Provide the (X, Y) coordinate of the cell's center where the given text is located.  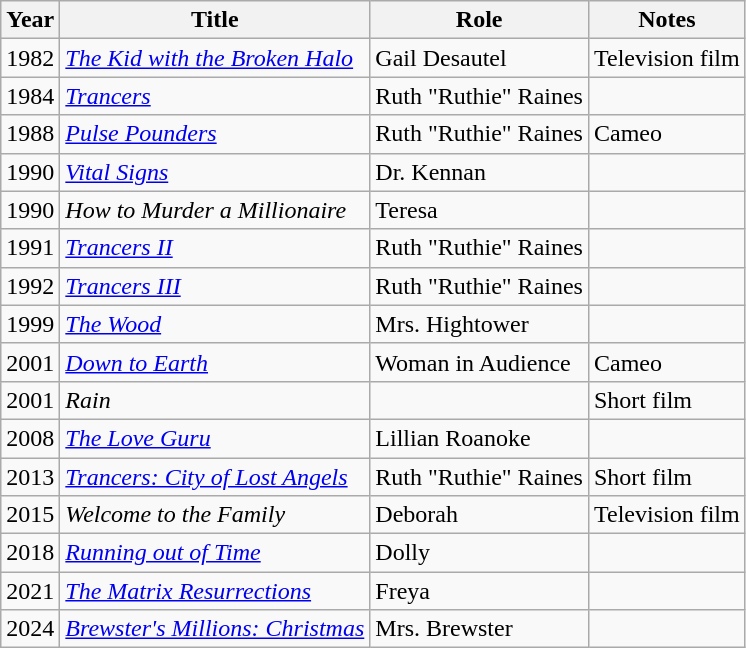
1992 (30, 286)
Pulse Pounders (215, 134)
2015 (30, 515)
Brewster's Millions: Christmas (215, 629)
The Matrix Resurrections (215, 591)
Mrs. Hightower (480, 324)
Welcome to the Family (215, 515)
Dr. Kennan (480, 172)
Teresa (480, 210)
1991 (30, 248)
Trancers III (215, 286)
1982 (30, 58)
The Wood (215, 324)
2021 (30, 591)
2008 (30, 438)
The Kid with the Broken Halo (215, 58)
Freya (480, 591)
Role (480, 20)
Running out of Time (215, 553)
2013 (30, 477)
Dolly (480, 553)
Vital Signs (215, 172)
Title (215, 20)
The Love Guru (215, 438)
Notes (666, 20)
1999 (30, 324)
Mrs. Brewster (480, 629)
Trancers: City of Lost Angels (215, 477)
1988 (30, 134)
Lillian Roanoke (480, 438)
Rain (215, 400)
Gail Desautel (480, 58)
Trancers (215, 96)
Trancers II (215, 248)
Woman in Audience (480, 362)
Down to Earth (215, 362)
Deborah (480, 515)
Year (30, 20)
2024 (30, 629)
How to Murder a Millionaire (215, 210)
2018 (30, 553)
1984 (30, 96)
